Detect which cell encompasses the target text, then output its [X, Y] center coordinate. 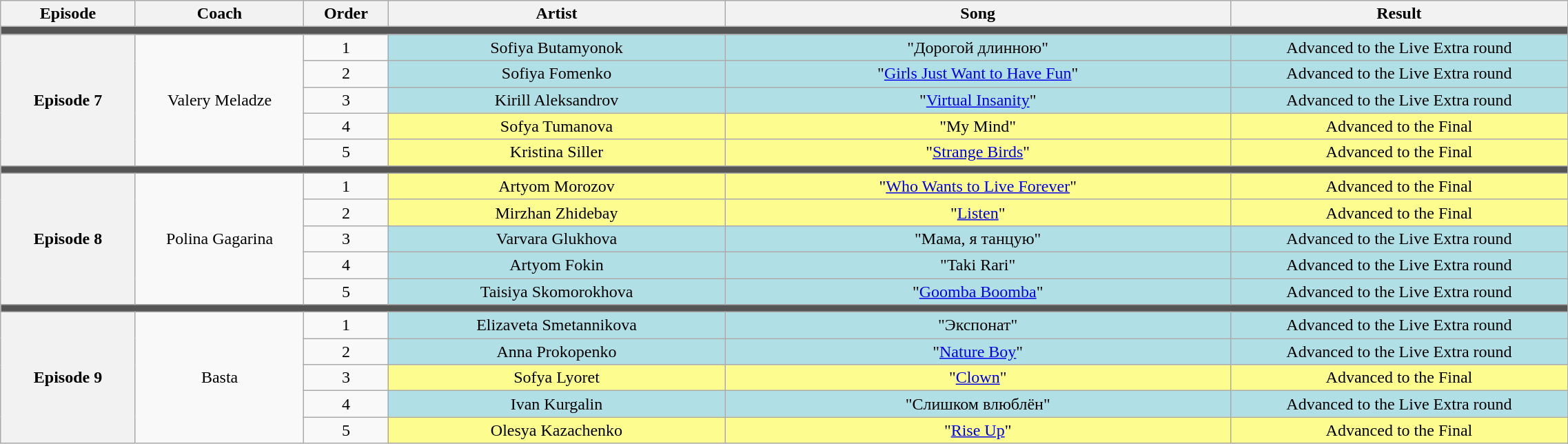
"Strange Birds" [977, 152]
Sofiya Fomenko [557, 74]
Coach [219, 14]
Episode 9 [68, 378]
"Taki Rari" [977, 265]
Sofya Lyoret [557, 378]
Episode 7 [68, 100]
Basta [219, 378]
Anna Prokopenko [557, 352]
Order [346, 14]
Sofiya Butamyonok [557, 48]
Varvara Glukhova [557, 239]
"Who Wants to Live Forever" [977, 186]
Episode 8 [68, 239]
Taisiya Skomorokhova [557, 292]
Ivan Kurgalin [557, 404]
"Virtual Insanity" [977, 100]
"Goomba Boomba" [977, 292]
Valery Meladze [219, 100]
Elizaveta Smetannikova [557, 325]
"Мама, я танцую" [977, 239]
Polina Gagarina [219, 239]
"Rise Up" [977, 430]
Song [977, 14]
"Слишком влюблён" [977, 404]
"Экспонат" [977, 325]
Kristina Siller [557, 152]
Artyom Morozov [557, 186]
"Girls Just Want to Have Fun" [977, 74]
"Nature Boy" [977, 352]
Sofya Tumanova [557, 126]
Olesya Kazachenko [557, 430]
Mirzhan Zhidebay [557, 212]
"Дорогой длинною" [977, 48]
"Listen" [977, 212]
Artyom Fokin [557, 265]
Result [1399, 14]
Kirill Aleksandrov [557, 100]
"My Mind" [977, 126]
Episode [68, 14]
Artist [557, 14]
"Clown" [977, 378]
